From the cell containing the given text, extract its center point as [x, y] coordinate. 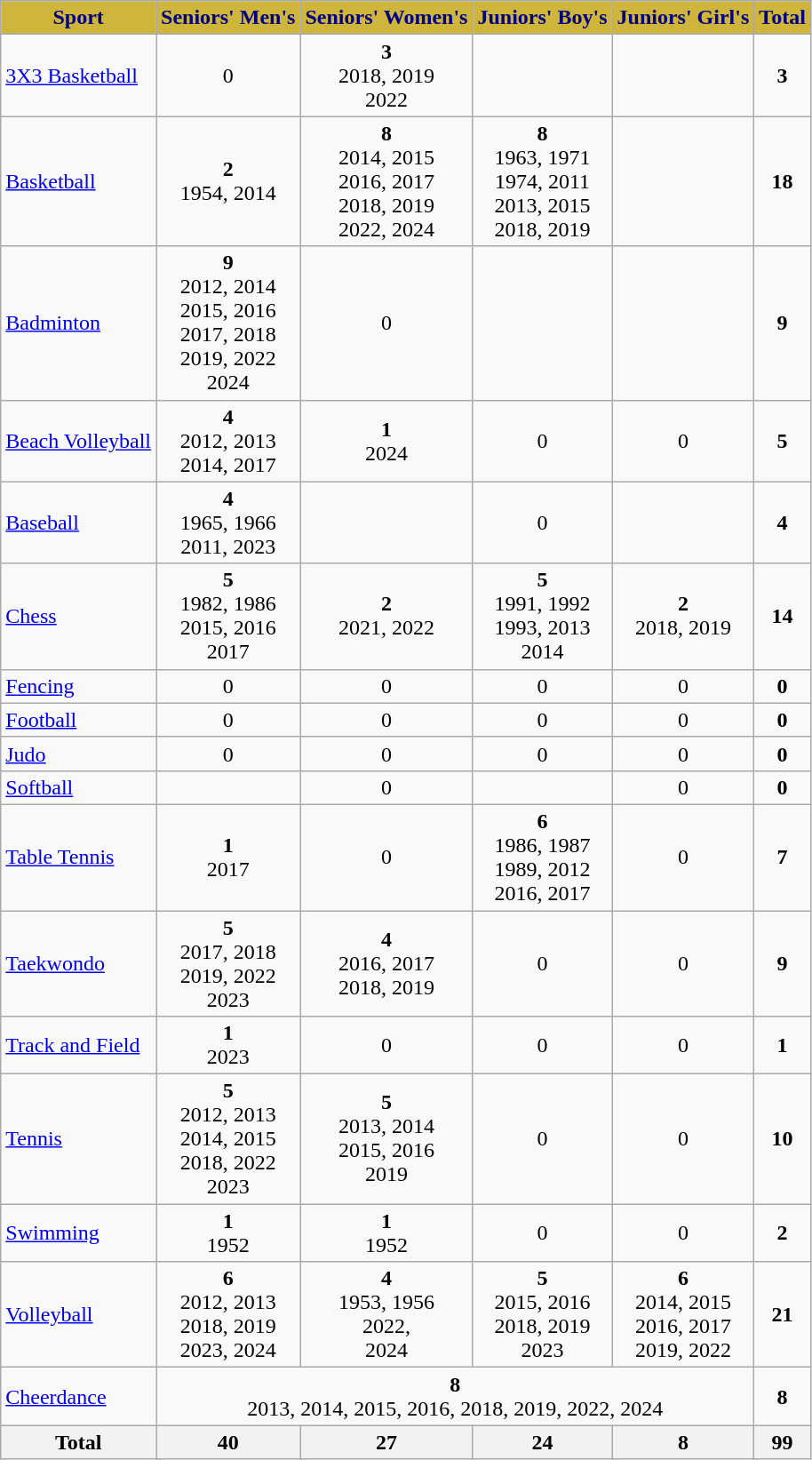
Chess [78, 617]
22018, 2019 [683, 617]
Table Tennis [78, 857]
3X3 Basketball [78, 76]
41965, 19662011, 2023 [228, 523]
24 [542, 1442]
18 [783, 181]
27 [386, 1442]
Baseball [78, 523]
21954, 2014 [228, 181]
Fencing [78, 686]
99 [783, 1442]
81963, 19711974, 20112013, 20152018, 2019 [542, 181]
Volleyball [78, 1315]
42016, 20172018, 2019 [386, 963]
Juniors' Boy's [542, 18]
61986, 19871989, 20122016, 2017 [542, 857]
62014, 20152016, 20172019, 2022 [683, 1315]
Seniors' Women's [386, 18]
Tennis [78, 1139]
Beach Volleyball [78, 441]
32018, 2019 2022 [386, 76]
7 [783, 857]
Swimming [78, 1233]
4 [783, 523]
Cheerdance [78, 1397]
51991, 19921993, 20132014 [542, 617]
62012, 20132018, 20192023, 2024 [228, 1315]
Badminton [78, 323]
Track and Field [78, 1045]
92012, 20142015, 20162017, 20182019, 20222024 [228, 323]
8 2013, 2014, 2015, 2016, 2018, 2019, 2022, 2024 [455, 1397]
51982, 19862015, 20162017 [228, 617]
52017, 20182019, 20222023 [228, 963]
Football [78, 720]
Judo [78, 754]
Softball [78, 787]
Basketball [78, 181]
Sport [78, 18]
2 2021, 2022 [386, 617]
Taekwondo [78, 963]
40 [228, 1442]
Juniors' Girl's [683, 18]
52015, 20162018, 20192023 [542, 1315]
82014, 20152016, 20172018, 20192022, 2024 [386, 181]
1 [783, 1045]
12017 [228, 857]
12024 [386, 441]
10 [783, 1139]
Seniors' Men's [228, 18]
52013, 20142015, 20162019 [386, 1139]
41953, 1956 2022, 2024 [386, 1315]
3 [783, 76]
5 [783, 441]
21 [783, 1315]
42012, 20132014, 2017 [228, 441]
52012, 20132014, 20152018, 20222023 [228, 1139]
14 [783, 617]
2 [783, 1233]
12023 [228, 1045]
